Locate the cell with the specified text and output its [X, Y] center coordinate. 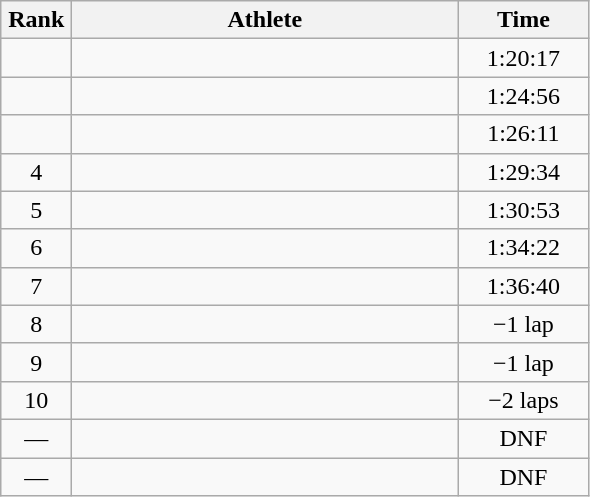
8 [36, 324]
9 [36, 362]
1:26:11 [524, 134]
1:34:22 [524, 248]
−2 laps [524, 400]
6 [36, 248]
Time [524, 20]
1:29:34 [524, 172]
1:20:17 [524, 58]
7 [36, 286]
Rank [36, 20]
1:36:40 [524, 286]
10 [36, 400]
5 [36, 210]
1:30:53 [524, 210]
1:24:56 [524, 96]
4 [36, 172]
Athlete [265, 20]
